Identify which cell holds the provided text, then report its (X, Y) central coordinate. 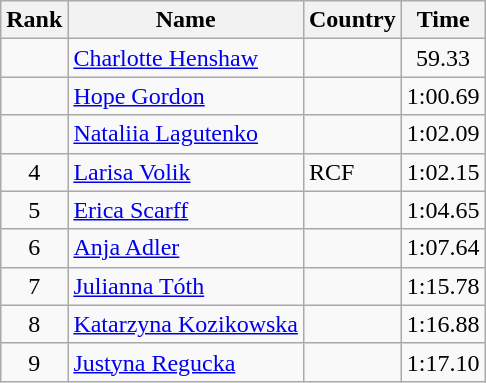
1:16.88 (443, 324)
8 (34, 324)
1:07.64 (443, 248)
Larisa Volik (186, 172)
Anja Adler (186, 248)
1:02.09 (443, 134)
Rank (34, 20)
59.33 (443, 58)
Nataliia Lagutenko (186, 134)
1:02.15 (443, 172)
7 (34, 286)
5 (34, 210)
Country (352, 20)
Justyna Regucka (186, 362)
Charlotte Henshaw (186, 58)
1:04.65 (443, 210)
6 (34, 248)
Name (186, 20)
9 (34, 362)
1:15.78 (443, 286)
Erica Scarff (186, 210)
1:17.10 (443, 362)
Julianna Tóth (186, 286)
1:00.69 (443, 96)
Hope Gordon (186, 96)
Katarzyna Kozikowska (186, 324)
RCF (352, 172)
Time (443, 20)
4 (34, 172)
